For the text-containing cell, return its midpoint in [X, Y] coordinate format. 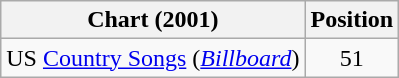
US Country Songs (Billboard) [153, 58]
Position [352, 20]
51 [352, 58]
Chart (2001) [153, 20]
